Provide the (X, Y) coordinate of the cell's center where the given text is located.  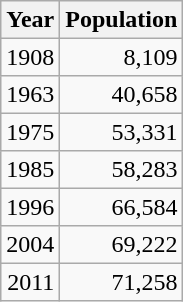
40,658 (122, 94)
1975 (30, 132)
1908 (30, 56)
Year (30, 20)
1963 (30, 94)
71,258 (122, 282)
69,222 (122, 244)
8,109 (122, 56)
Population (122, 20)
2004 (30, 244)
1985 (30, 170)
53,331 (122, 132)
1996 (30, 206)
2011 (30, 282)
66,584 (122, 206)
58,283 (122, 170)
